Detect which cell encompasses the target text, then output its (x, y) center coordinate. 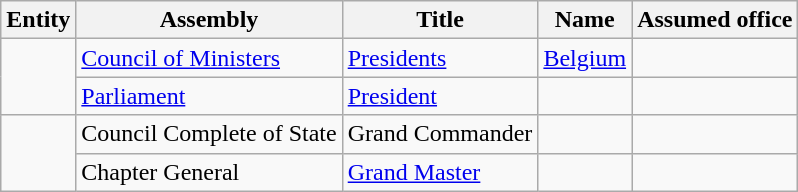
Council Complete of State (209, 134)
Grand Master (440, 172)
President (440, 96)
Entity (38, 20)
Chapter General (209, 172)
Assembly (209, 20)
Presidents (440, 58)
Council of Ministers (209, 58)
Name (585, 20)
Assumed office (715, 20)
Parliament (209, 96)
Grand Commander (440, 134)
Title (440, 20)
Belgium (585, 58)
